Identify which cell holds the provided text, then report its [x, y] central coordinate. 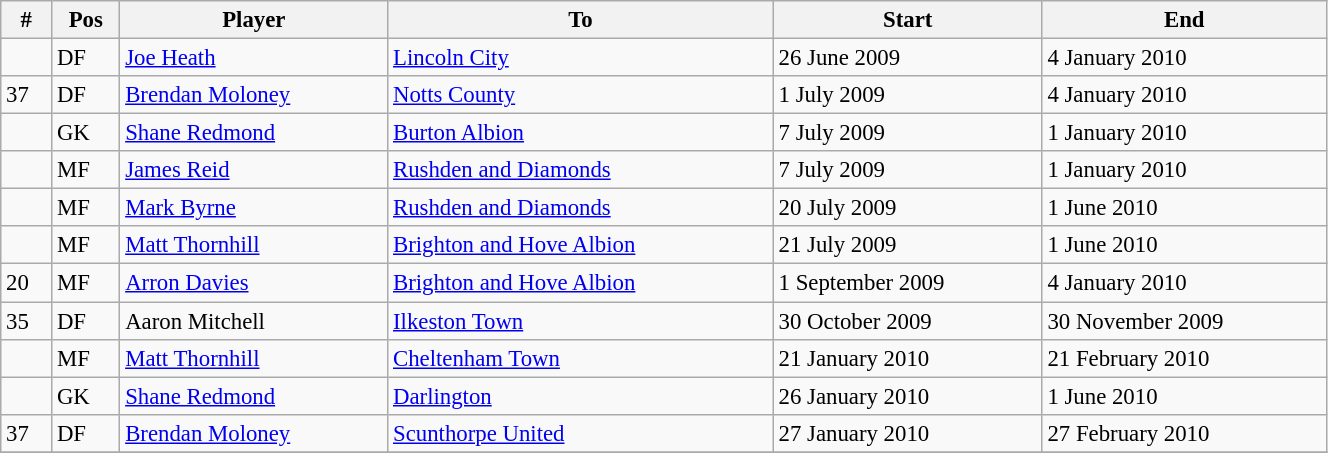
26 January 2010 [908, 396]
30 November 2009 [1184, 321]
Aaron Mitchell [254, 321]
Notts County [581, 95]
Scunthorpe United [581, 433]
Pos [86, 20]
To [581, 20]
35 [26, 321]
27 January 2010 [908, 433]
30 October 2009 [908, 321]
20 [26, 283]
Mark Byrne [254, 208]
Lincoln City [581, 58]
Start [908, 20]
1 September 2009 [908, 283]
1 July 2009 [908, 95]
End [1184, 20]
Cheltenham Town [581, 358]
Burton Albion [581, 133]
Joe Heath [254, 58]
21 February 2010 [1184, 358]
21 January 2010 [908, 358]
Player [254, 20]
20 July 2009 [908, 208]
26 June 2009 [908, 58]
27 February 2010 [1184, 433]
James Reid [254, 170]
# [26, 20]
21 July 2009 [908, 245]
Arron Davies [254, 283]
Darlington [581, 396]
Ilkeston Town [581, 321]
